Pinpoint the cell where the given text exists, returning its (X, Y) midpoint coordinate. 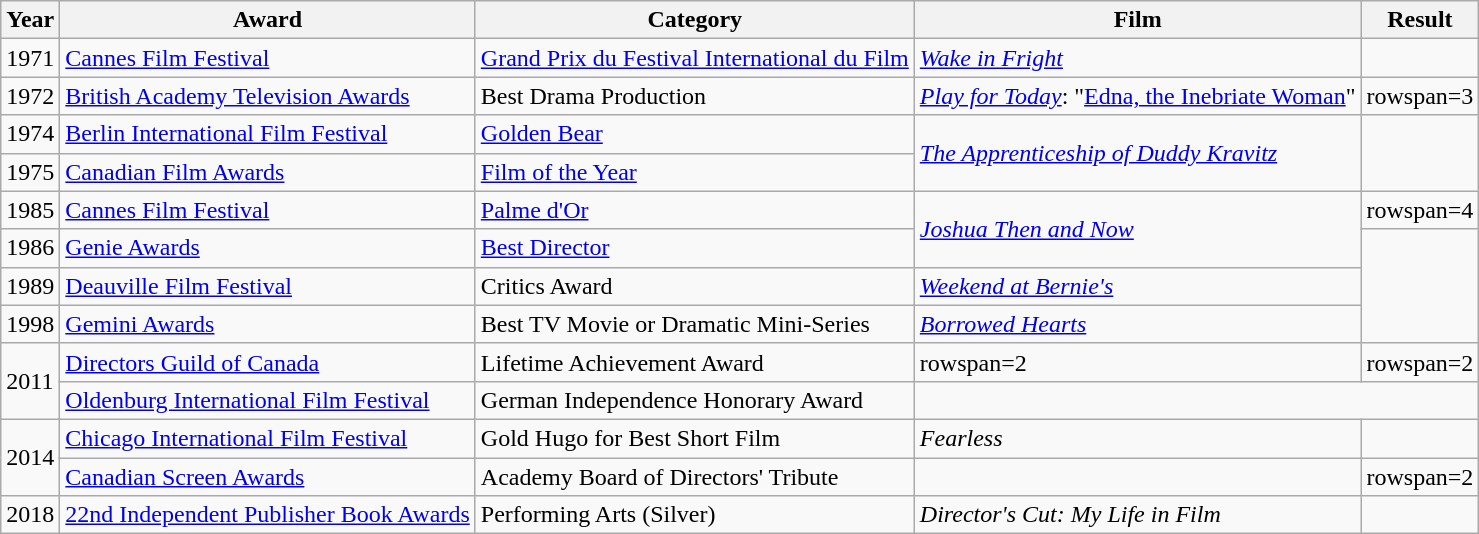
The Apprenticeship of Duddy Kravitz (1138, 153)
1974 (30, 134)
Best Drama Production (694, 96)
Chicago International Film Festival (268, 438)
Wake in Fright (1138, 58)
Berlin International Film Festival (268, 134)
Weekend at Bernie's (1138, 286)
1975 (30, 172)
Joshua Then and Now (1138, 229)
Gold Hugo for Best Short Film (694, 438)
Film (1138, 20)
2018 (30, 515)
Canadian Screen Awards (268, 477)
Critics Award (694, 286)
Directors Guild of Canada (268, 362)
British Academy Television Awards (268, 96)
1998 (30, 324)
Director's Cut: My Life in Film (1138, 515)
1985 (30, 210)
2014 (30, 457)
1986 (30, 248)
Academy Board of Directors' Tribute (694, 477)
Best TV Movie or Dramatic Mini-Series (694, 324)
Borrowed Hearts (1138, 324)
Best Director (694, 248)
Film of the Year (694, 172)
22nd Independent Publisher Book Awards (268, 515)
Category (694, 20)
Year (30, 20)
rowspan=3 (1420, 96)
Deauville Film Festival (268, 286)
Grand Prix du Festival International du Film (694, 58)
Gemini Awards (268, 324)
Performing Arts (Silver) (694, 515)
Palme d'Or (694, 210)
Oldenburg International Film Festival (268, 400)
1971 (30, 58)
rowspan=4 (1420, 210)
Award (268, 20)
2011 (30, 381)
Canadian Film Awards (268, 172)
German Independence Honorary Award (694, 400)
Genie Awards (268, 248)
Result (1420, 20)
Fearless (1138, 438)
Golden Bear (694, 134)
1972 (30, 96)
1989 (30, 286)
Lifetime Achievement Award (694, 362)
Play for Today: "Edna, the Inebriate Woman" (1138, 96)
